Provide the [X, Y] coordinate of the cell's center where the given text is located.  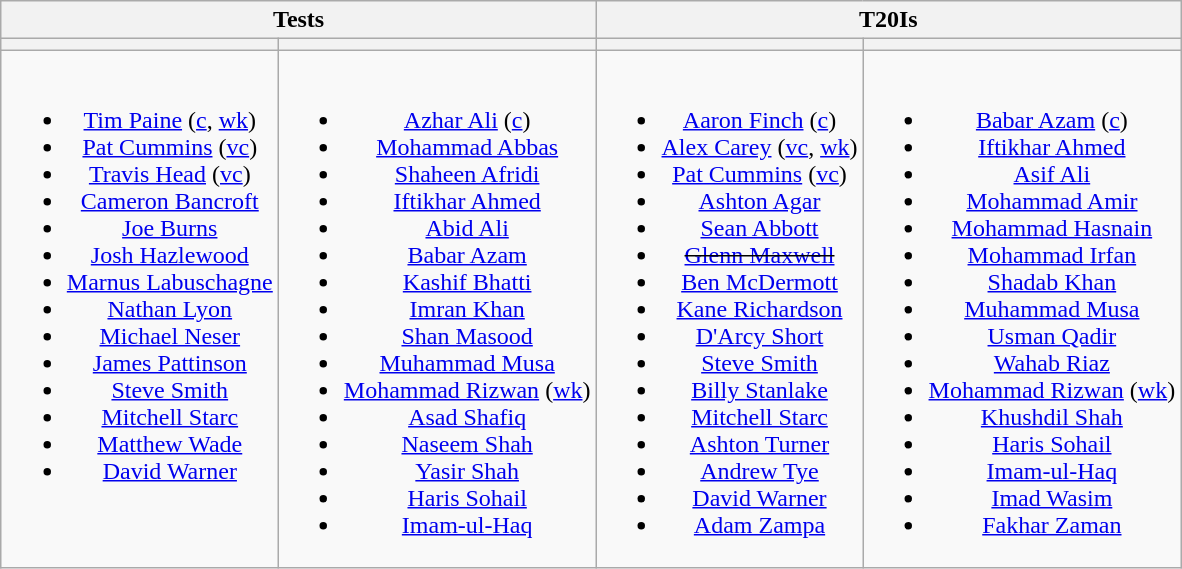
Tests [298, 20]
T20Is [888, 20]
